Find where the given text appears and provide that cell's center as [x, y] coordinate. 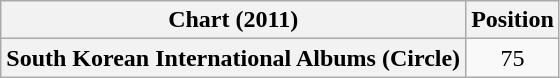
Chart (2011) [234, 20]
75 [513, 58]
Position [513, 20]
South Korean International Albums (Circle) [234, 58]
